Identify which cell holds the provided text, then report its [x, y] central coordinate. 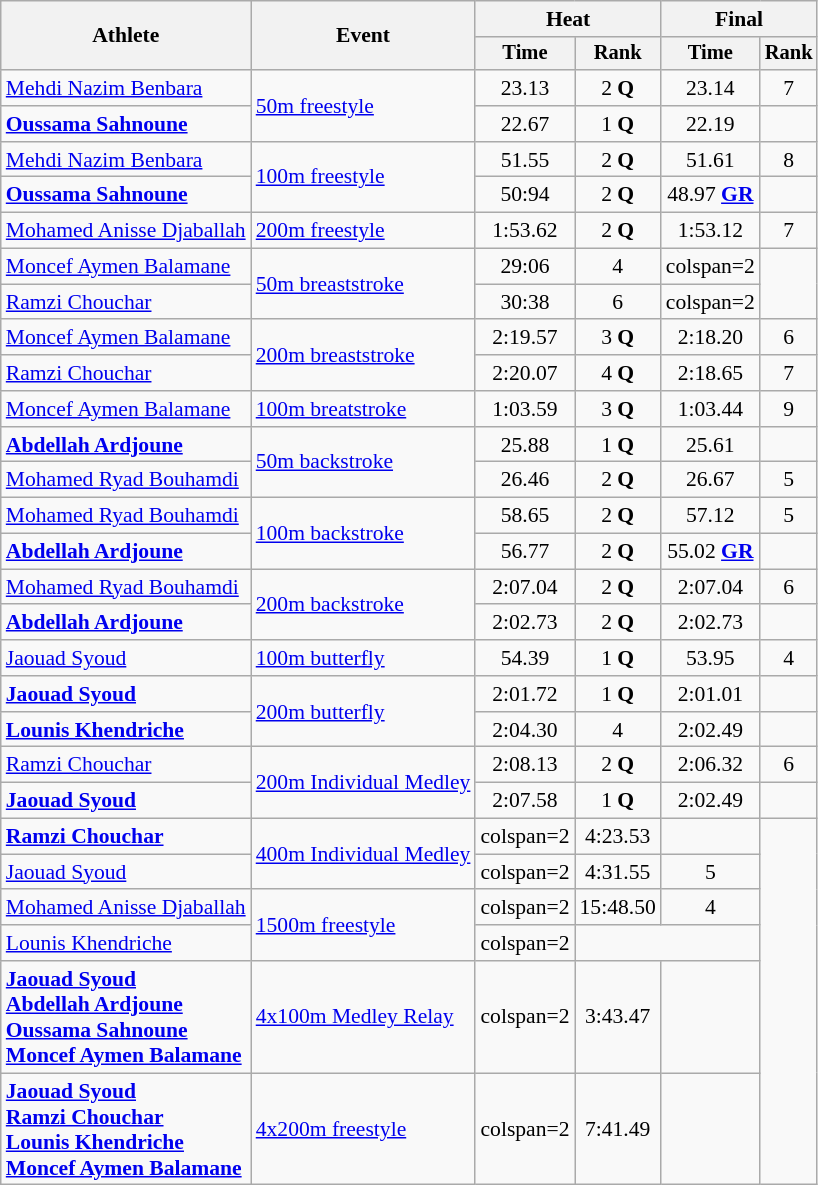
50m freestyle [364, 106]
100m backstroke [364, 534]
26.46 [524, 480]
1:03.44 [710, 409]
Jaouad SyoudAbdellah ArdjouneOussama SahnouneMoncef Aymen Balamane [126, 1017]
100m freestyle [364, 178]
1:03.59 [524, 409]
48.97 GR [710, 195]
2:08.13 [524, 765]
53.95 [710, 658]
15:48.50 [617, 908]
200m freestyle [364, 231]
30:38 [524, 302]
23.13 [524, 88]
4:23.53 [617, 837]
57.12 [710, 516]
8 [789, 160]
200m butterfly [364, 712]
2:01.72 [524, 694]
200m backstroke [364, 604]
50m breaststroke [364, 284]
58.65 [524, 516]
23.14 [710, 88]
100m breatstroke [364, 409]
51.55 [524, 160]
50m backstroke [364, 462]
200m Individual Medley [364, 782]
51.61 [710, 160]
200m breaststroke [364, 356]
22.19 [710, 124]
2:07.58 [524, 801]
56.77 [524, 552]
9 [789, 409]
50:94 [524, 195]
4:31.55 [617, 872]
25.88 [524, 445]
4 Q [617, 373]
2:04.30 [524, 730]
1:53.62 [524, 231]
400m Individual Medley [364, 854]
1500m freestyle [364, 926]
100m butterfly [364, 658]
4x200m freestyle [364, 1129]
29:06 [524, 267]
2:19.57 [524, 338]
2:20.07 [524, 373]
25.61 [710, 445]
26.67 [710, 480]
2:06.32 [710, 765]
22.67 [524, 124]
2:18.65 [710, 373]
Athlete [126, 36]
1:53.12 [710, 231]
54.39 [524, 658]
Heat [568, 19]
55.02 GR [710, 552]
2:01.01 [710, 694]
2:18.20 [710, 338]
Event [364, 36]
7:41.49 [617, 1129]
3:43.47 [617, 1017]
Final [740, 19]
Jaouad SyoudRamzi ChoucharLounis KhendricheMoncef Aymen Balamane [126, 1129]
4x100m Medley Relay [364, 1017]
